Locate the cell with the specified text and output its (X, Y) center coordinate. 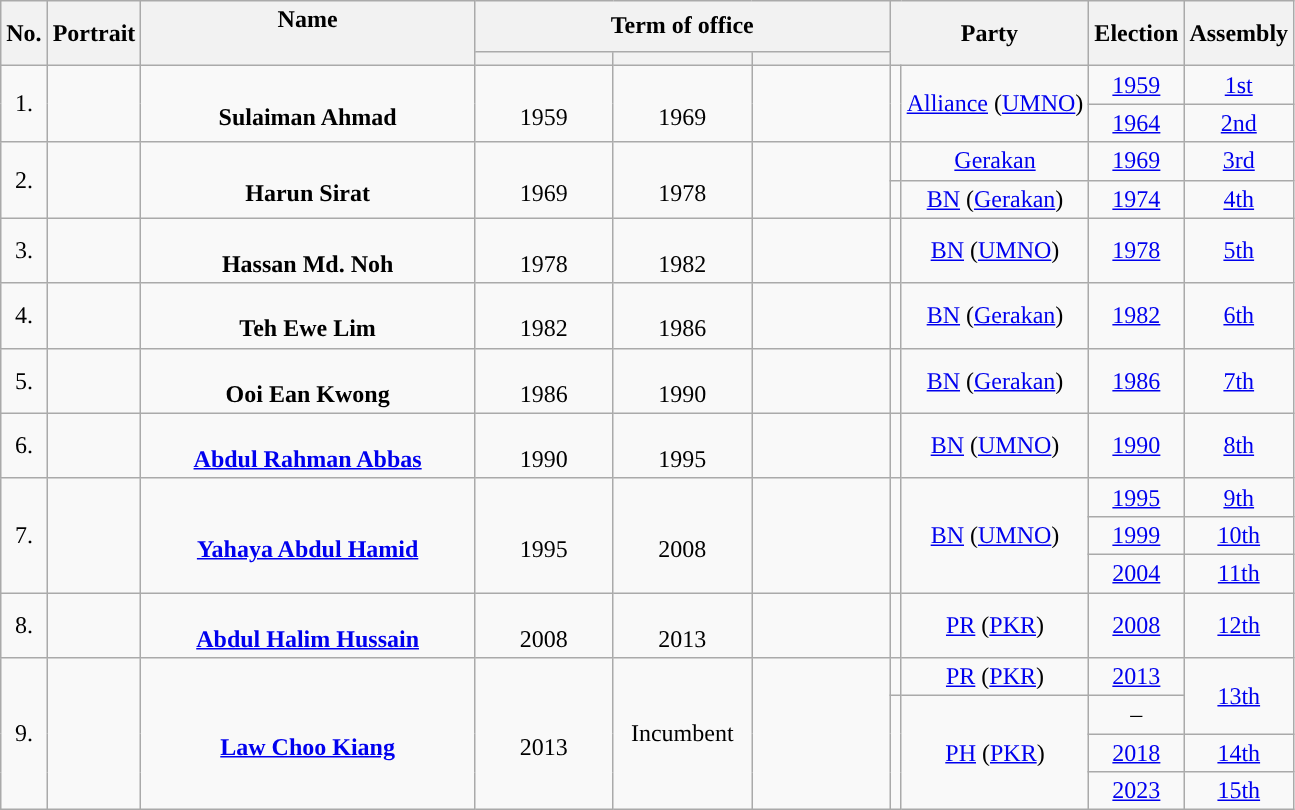
1. (24, 104)
13th (1239, 696)
Party (990, 34)
1974 (1136, 199)
Harun Sirat (308, 180)
1999 (1136, 535)
5. (24, 380)
8. (24, 624)
Abdul Rahman Abbas (308, 446)
Portrait (94, 34)
Term of office (682, 26)
Incumbent (682, 734)
PH (PKR) (995, 753)
1964 (1136, 123)
7. (24, 535)
Ooi Ean Kwong (308, 380)
Election (1136, 34)
14th (1239, 753)
7th (1239, 380)
2. (24, 180)
15th (1239, 791)
6th (1239, 316)
Abdul Halim Hussain (308, 624)
Assembly (1239, 34)
9th (1239, 497)
Name (308, 34)
10th (1239, 535)
4th (1239, 199)
Gerakan (995, 161)
Law Choo Kiang (308, 734)
3. (24, 250)
1st (1239, 85)
No. (24, 34)
6. (24, 446)
Alliance (UMNO) (995, 104)
8th (1239, 446)
Hassan Md. Noh (308, 250)
5th (1239, 250)
4. (24, 316)
11th (1239, 573)
3rd (1239, 161)
2018 (1136, 753)
Teh Ewe Lim (308, 316)
– (1136, 715)
Sulaiman Ahmad (308, 104)
2004 (1136, 573)
12th (1239, 624)
9. (24, 734)
2nd (1239, 123)
Yahaya Abdul Hamid (308, 535)
2023 (1136, 791)
